Output the (X, Y) coordinate of the center of the cell containing the given text.  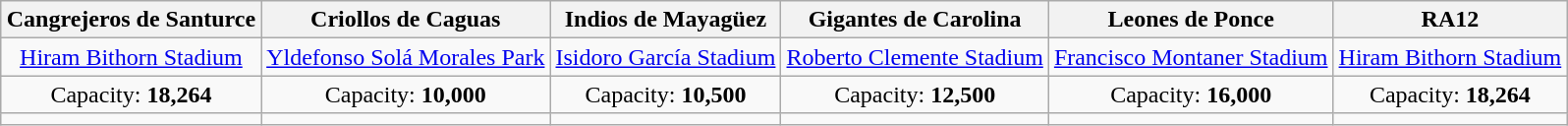
Capacity: 10,000 (406, 94)
Capacity: 16,000 (1191, 94)
Indios de Mayagüez (666, 20)
Gigantes de Carolina (915, 20)
Cangrejeros de Santurce (131, 20)
Francisco Montaner Stadium (1191, 57)
Yldefonso Solá Morales Park (406, 57)
Leones de Ponce (1191, 20)
Roberto Clemente Stadium (915, 57)
Capacity: 10,500 (666, 94)
Criollos de Caguas (406, 20)
RA12 (1450, 20)
Capacity: 12,500 (915, 94)
Isidoro García Stadium (666, 57)
